Provide the [X, Y] coordinate of the cell's center where the given text is located.  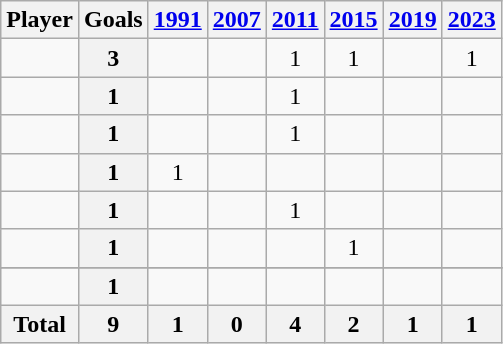
Goals [113, 20]
4 [295, 324]
0 [236, 324]
2019 [412, 20]
2015 [354, 20]
2 [354, 324]
2011 [295, 20]
Total [40, 324]
9 [113, 324]
2007 [236, 20]
3 [113, 58]
1991 [178, 20]
2023 [472, 20]
Player [40, 20]
